Capture the cell that displays the provided text and extract its (x, y) central coordinate. 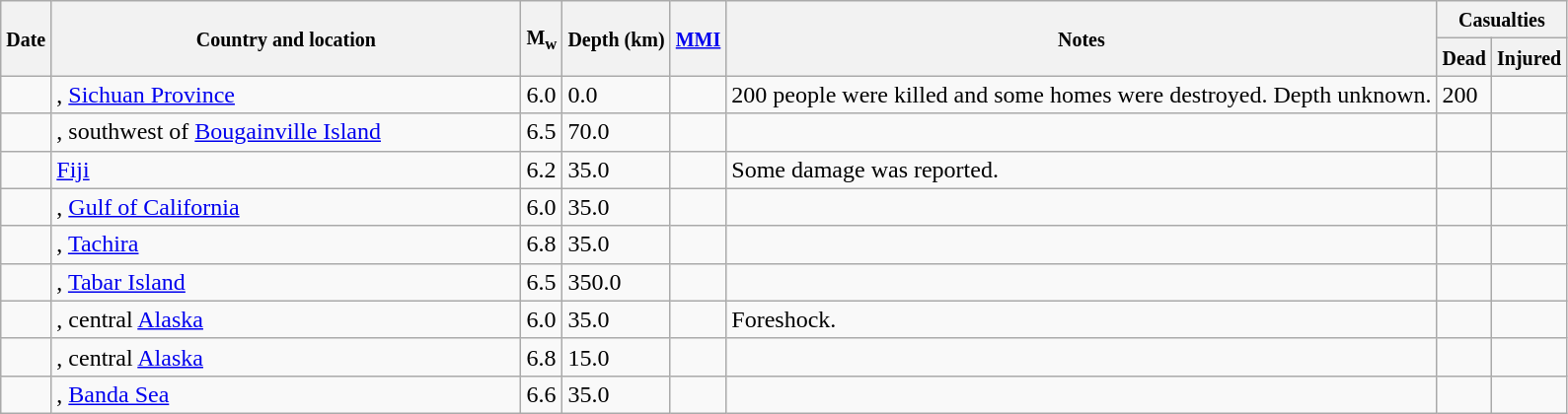
, Tachira (286, 244)
70.0 (616, 132)
Some damage was reported. (1082, 170)
Notes (1082, 38)
Casualties (1502, 20)
0.0 (616, 95)
200 people were killed and some homes were destroyed. Depth unknown. (1082, 95)
Depth (km) (616, 38)
Dead (1464, 57)
Injured (1530, 57)
, southwest of Bougainville Island (286, 132)
Date (26, 38)
6.6 (542, 394)
350.0 (616, 282)
15.0 (616, 357)
6.2 (542, 170)
, Tabar Island (286, 282)
, Banda Sea (286, 394)
Country and location (286, 38)
Mw (542, 38)
200 (1464, 95)
, Gulf of California (286, 207)
Foreshock. (1082, 319)
MMI (699, 38)
Fiji (286, 170)
, Sichuan Province (286, 95)
